Provide the [x, y] coordinate of the cell's center where the given text is located.  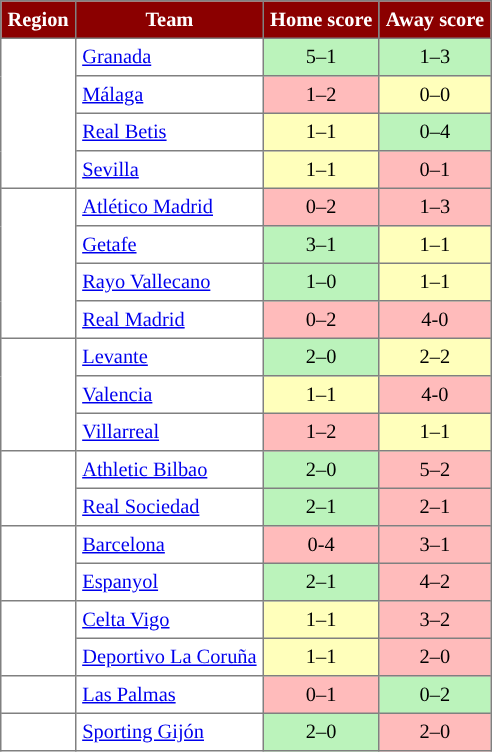
0–4 [435, 132]
Las Palmas [169, 695]
Celta Vigo [169, 620]
0–0 [435, 95]
Real Sociedad [169, 507]
Sporting Gijón [169, 732]
Real Betis [169, 132]
2–2 [435, 357]
Málaga [169, 95]
Deportivo La Coruña [169, 657]
5–1 [321, 57]
Real Madrid [169, 320]
Espanyol [169, 582]
3–2 [435, 620]
Away score [435, 20]
Barcelona [169, 545]
0-4 [321, 545]
Villarreal [169, 432]
1–0 [321, 282]
5–2 [435, 470]
Home score [321, 20]
Granada [169, 57]
Team [169, 20]
Rayo Vallecano [169, 282]
Levante [169, 357]
Valencia [169, 395]
Atlético Madrid [169, 207]
Region [38, 20]
Athletic Bilbao [169, 470]
Getafe [169, 245]
4–2 [435, 582]
Sevilla [169, 170]
